Pinpoint the cell where the given text exists, returning its (X, Y) midpoint coordinate. 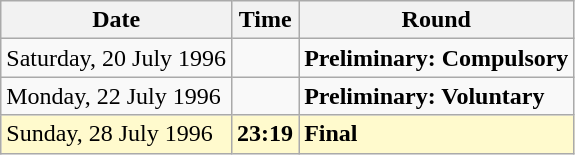
23:19 (266, 134)
Preliminary: Compulsory (436, 58)
Time (266, 20)
Monday, 22 July 1996 (116, 96)
Preliminary: Voluntary (436, 96)
Date (116, 20)
Saturday, 20 July 1996 (116, 58)
Round (436, 20)
Final (436, 134)
Sunday, 28 July 1996 (116, 134)
